Pinpoint the cell where the given text exists, returning its (x, y) midpoint coordinate. 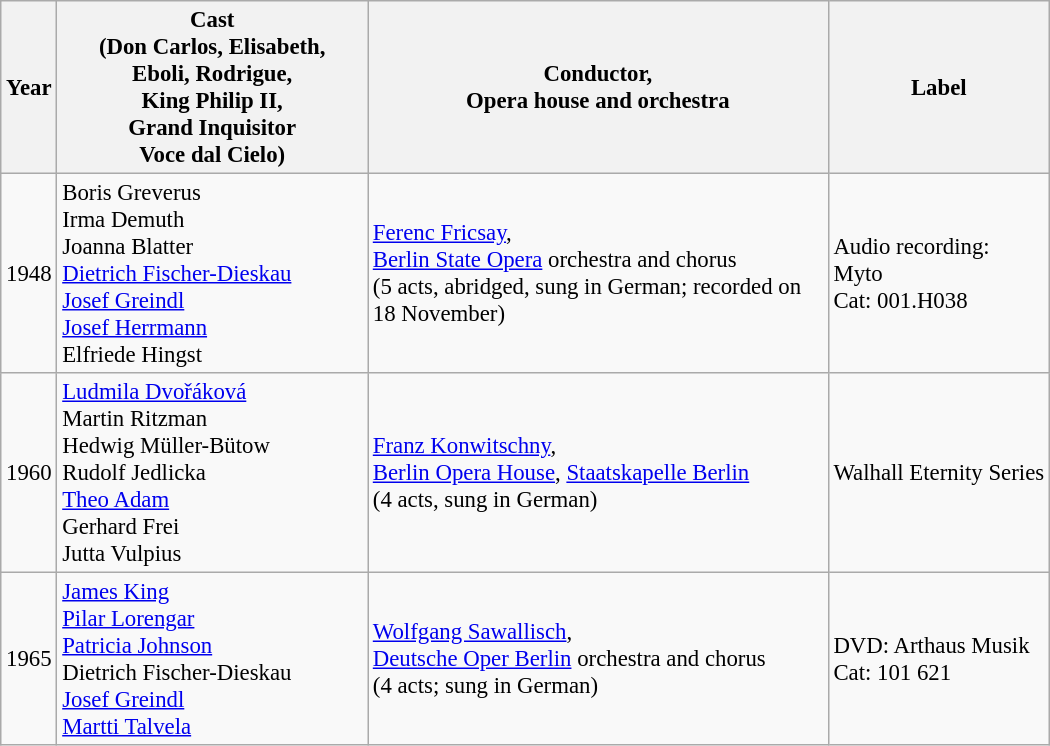
Label (938, 88)
DVD: Arthaus MusikCat: 101 621 (938, 660)
Cast(Don Carlos, Elisabeth,Eboli, Rodrigue,King Philip II,Grand InquisitorVoce dal Cielo) (212, 88)
Walhall Eternity Series (938, 473)
Ludmila DvořákováMartin RitzmanHedwig Müller-BütowRudolf JedlickaTheo AdamGerhard FreiJutta Vulpius (212, 473)
James KingPilar LorengarPatricia JohnsonDietrich Fischer-DieskauJosef GreindlMartti Talvela (212, 660)
Audio recording:MytoCat: 001.H038 (938, 274)
Wolfgang Sawallisch,Deutsche Oper Berlin orchestra and chorus(4 acts; sung in German) (598, 660)
Year (29, 88)
1948 (29, 274)
Ferenc Fricsay,Berlin State Opera orchestra and chorus(5 acts, abridged, sung in German; recorded on 18 November) (598, 274)
Franz Konwitschny,Berlin Opera House, Staatskapelle Berlin(4 acts, sung in German) (598, 473)
Boris GreverusIrma DemuthJoanna BlatterDietrich Fischer-DieskauJosef GreindlJosef HerrmannElfriede Hingst (212, 274)
1960 (29, 473)
Conductor,Opera house and orchestra (598, 88)
1965 (29, 660)
